Scan for the cell matching the given text and deliver its (X, Y) coordinate at center. 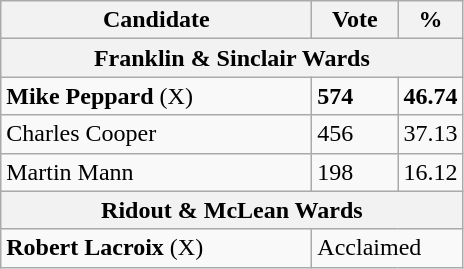
Candidate (156, 20)
Martin Mann (156, 172)
574 (355, 96)
Acclaimed (388, 248)
Ridout & McLean Wards (232, 210)
37.13 (430, 134)
Vote (355, 20)
% (430, 20)
Mike Peppard (X) (156, 96)
198 (355, 172)
16.12 (430, 172)
Charles Cooper (156, 134)
Robert Lacroix (X) (156, 248)
Franklin & Sinclair Wards (232, 58)
46.74 (430, 96)
456 (355, 134)
